Return (x, y) of the center of cell containing provided text 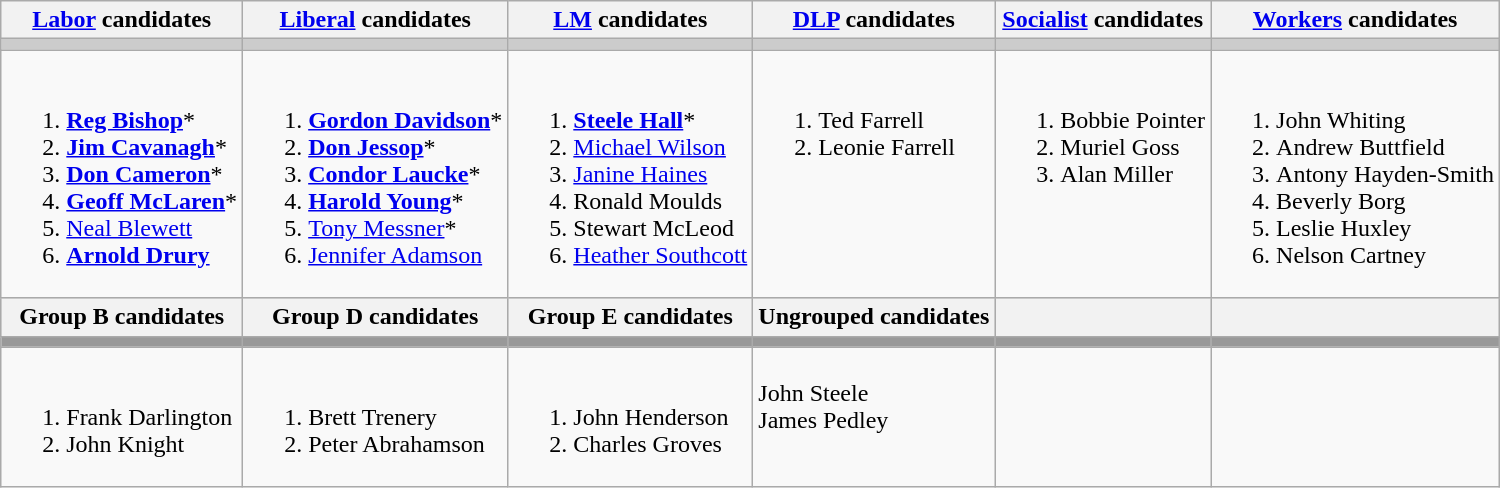
Workers candidates (1356, 20)
Frank DarlingtonJohn Knight (122, 417)
John HendersonCharles Groves (630, 417)
DLP candidates (874, 20)
Brett TreneryPeter Abrahamson (376, 417)
Liberal candidates (376, 20)
Steele Hall*Michael WilsonJanine HainesRonald MouldsStewart McLeodHeather Southcott (630, 174)
Gordon Davidson*Don Jessop*Condor Laucke*Harold Young*Tony Messner*Jennifer Adamson (376, 174)
Labor candidates (122, 20)
LM candidates (630, 20)
John Steele James Pedley (874, 417)
Group E candidates (630, 317)
Socialist candidates (1103, 20)
Reg Bishop*Jim Cavanagh*Don Cameron*Geoff McLaren*Neal BlewettArnold Drury (122, 174)
Group B candidates (122, 317)
Group D candidates (376, 317)
John WhitingAndrew ButtfieldAntony Hayden-SmithBeverly BorgLeslie HuxleyNelson Cartney (1356, 174)
Bobbie PointerMuriel GossAlan Miller (1103, 174)
Ungrouped candidates (874, 317)
Ted FarrellLeonie Farrell (874, 174)
